Detect which cell encompasses the target text, then output its (x, y) center coordinate. 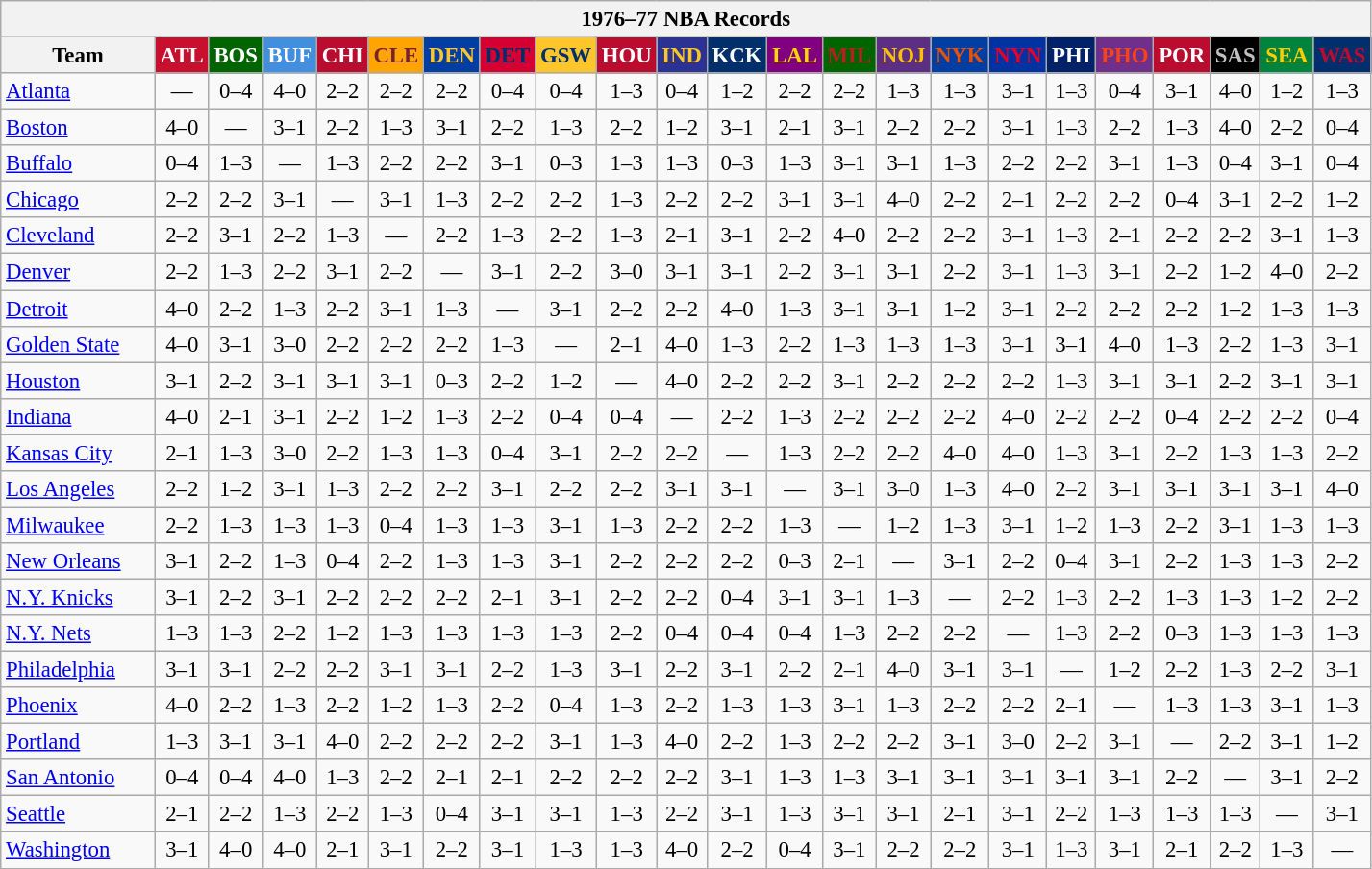
N.Y. Knicks (79, 597)
Seattle (79, 814)
SAS (1235, 56)
PHI (1071, 56)
Indiana (79, 416)
CHI (342, 56)
Los Angeles (79, 489)
KCK (736, 56)
Milwaukee (79, 525)
Detroit (79, 309)
CLE (396, 56)
GSW (566, 56)
HOU (627, 56)
Houston (79, 381)
POR (1183, 56)
Phoenix (79, 706)
Boston (79, 128)
NYK (960, 56)
Atlanta (79, 91)
IND (682, 56)
New Orleans (79, 561)
N.Y. Nets (79, 633)
1976–77 NBA Records (686, 19)
Cleveland (79, 236)
Team (79, 56)
Denver (79, 272)
BOS (236, 56)
WAS (1342, 56)
Golden State (79, 344)
BUF (289, 56)
Philadelphia (79, 670)
Kansas City (79, 453)
Portland (79, 742)
San Antonio (79, 778)
Buffalo (79, 163)
Chicago (79, 200)
SEA (1286, 56)
DET (508, 56)
ATL (182, 56)
LAL (794, 56)
NYN (1018, 56)
NOJ (903, 56)
DEN (452, 56)
MIL (849, 56)
PHO (1125, 56)
Washington (79, 851)
